Identify which cell holds the provided text, then report its (X, Y) central coordinate. 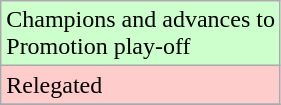
Champions and advances toPromotion play-off (141, 34)
Relegated (141, 85)
